Return (X, Y) of the center of cell containing provided text 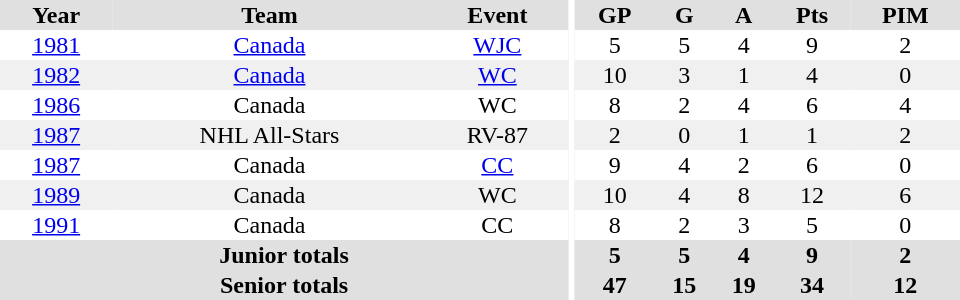
1991 (56, 225)
Year (56, 15)
1982 (56, 75)
15 (684, 285)
1981 (56, 45)
GP (615, 15)
Junior totals (284, 255)
Senior totals (284, 285)
G (684, 15)
47 (615, 285)
Pts (812, 15)
A (744, 15)
NHL All-Stars (269, 135)
Event (498, 15)
1986 (56, 105)
PIM (906, 15)
34 (812, 285)
Team (269, 15)
WJC (498, 45)
19 (744, 285)
RV-87 (498, 135)
1989 (56, 195)
